Locate the cell with the specified text and output its (x, y) center coordinate. 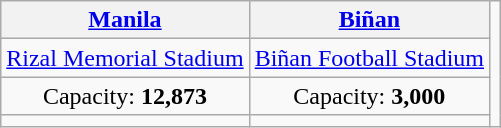
Rizal Memorial Stadium (125, 58)
Capacity: 3,000 (369, 96)
Capacity: 12,873 (125, 96)
Biñan (369, 20)
Manila (125, 20)
Biñan Football Stadium (369, 58)
